Locate the cell with the specified text and output its (x, y) center coordinate. 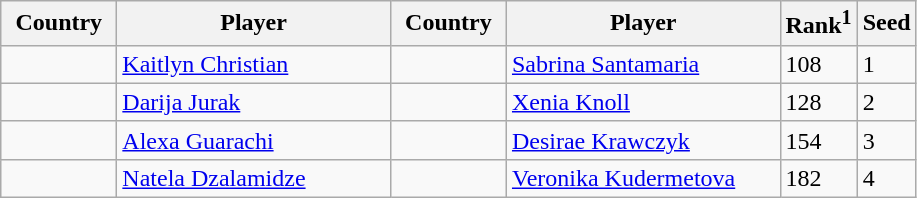
Seed (886, 24)
Xenia Knoll (643, 102)
Natela Dzalamidze (254, 178)
182 (818, 178)
Desirae Krawczyk (643, 140)
Veronika Kudermetova (643, 178)
108 (818, 64)
3 (886, 140)
Alexa Guarachi (254, 140)
154 (818, 140)
128 (818, 102)
Sabrina Santamaria (643, 64)
Darija Jurak (254, 102)
Kaitlyn Christian (254, 64)
2 (886, 102)
1 (886, 64)
Rank1 (818, 24)
4 (886, 178)
